Extract the (x, y) coordinate from the center of the cell holding the provided text.  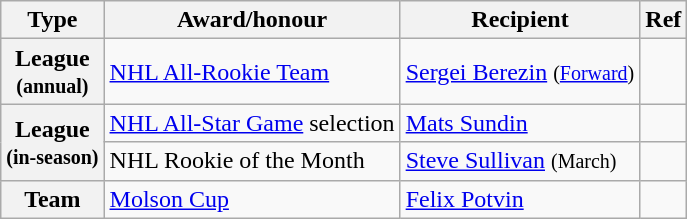
Recipient (520, 20)
Type (52, 20)
League(annual) (52, 72)
Award/honour (252, 20)
Team (52, 199)
NHL All-Rookie Team (252, 72)
Steve Sullivan (March) (520, 161)
NHL All-Star Game selection (252, 123)
NHL Rookie of the Month (252, 161)
Ref (664, 20)
Felix Potvin (520, 199)
Molson Cup (252, 199)
Mats Sundin (520, 123)
League(in-season) (52, 142)
Sergei Berezin (Forward) (520, 72)
